Determine the [X, Y] coordinate at the center of the cell enclosing the given text.  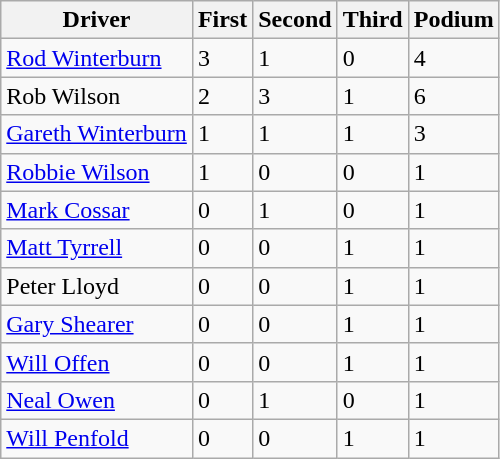
Gareth Winterburn [97, 134]
Robbie Wilson [97, 172]
Rob Wilson [97, 96]
Mark Cossar [97, 210]
Driver [97, 20]
Podium [454, 20]
Will Penfold [97, 438]
Rod Winterburn [97, 58]
Second [295, 20]
Will Offen [97, 362]
Matt Tyrrell [97, 248]
4 [454, 58]
First [222, 20]
Third [372, 20]
Neal Owen [97, 400]
Peter Lloyd [97, 286]
Gary Shearer [97, 324]
2 [222, 96]
6 [454, 96]
